Provide the [x, y] coordinate of the cell's center where the given text is located.  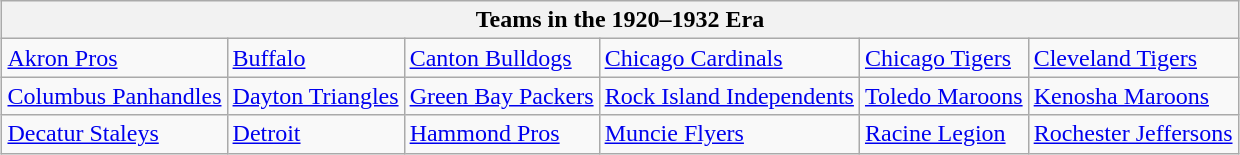
Canton Bulldogs [502, 58]
Muncie Flyers [729, 134]
Rochester Jeffersons [1133, 134]
Detroit [316, 134]
Toledo Maroons [944, 96]
Racine Legion [944, 134]
Akron Pros [114, 58]
Green Bay Packers [502, 96]
Decatur Staleys [114, 134]
Chicago Cardinals [729, 58]
Kenosha Maroons [1133, 96]
Chicago Tigers [944, 58]
Hammond Pros [502, 134]
Cleveland Tigers [1133, 58]
Buffalo [316, 58]
Dayton Triangles [316, 96]
Columbus Panhandles [114, 96]
Teams in the 1920–1932 Era [620, 20]
Rock Island Independents [729, 96]
